Find where the given text appears and provide that cell's center as [x, y] coordinate. 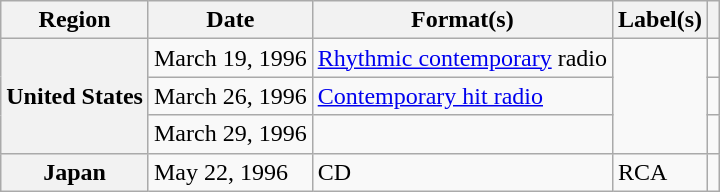
May 22, 1996 [230, 172]
Format(s) [462, 20]
Contemporary hit radio [462, 96]
Region [75, 20]
March 19, 1996 [230, 58]
Date [230, 20]
RCA [660, 172]
March 29, 1996 [230, 134]
Japan [75, 172]
Rhythmic contemporary radio [462, 58]
March 26, 1996 [230, 96]
CD [462, 172]
United States [75, 96]
Label(s) [660, 20]
